Identify which cell holds the provided text, then report its [X, Y] central coordinate. 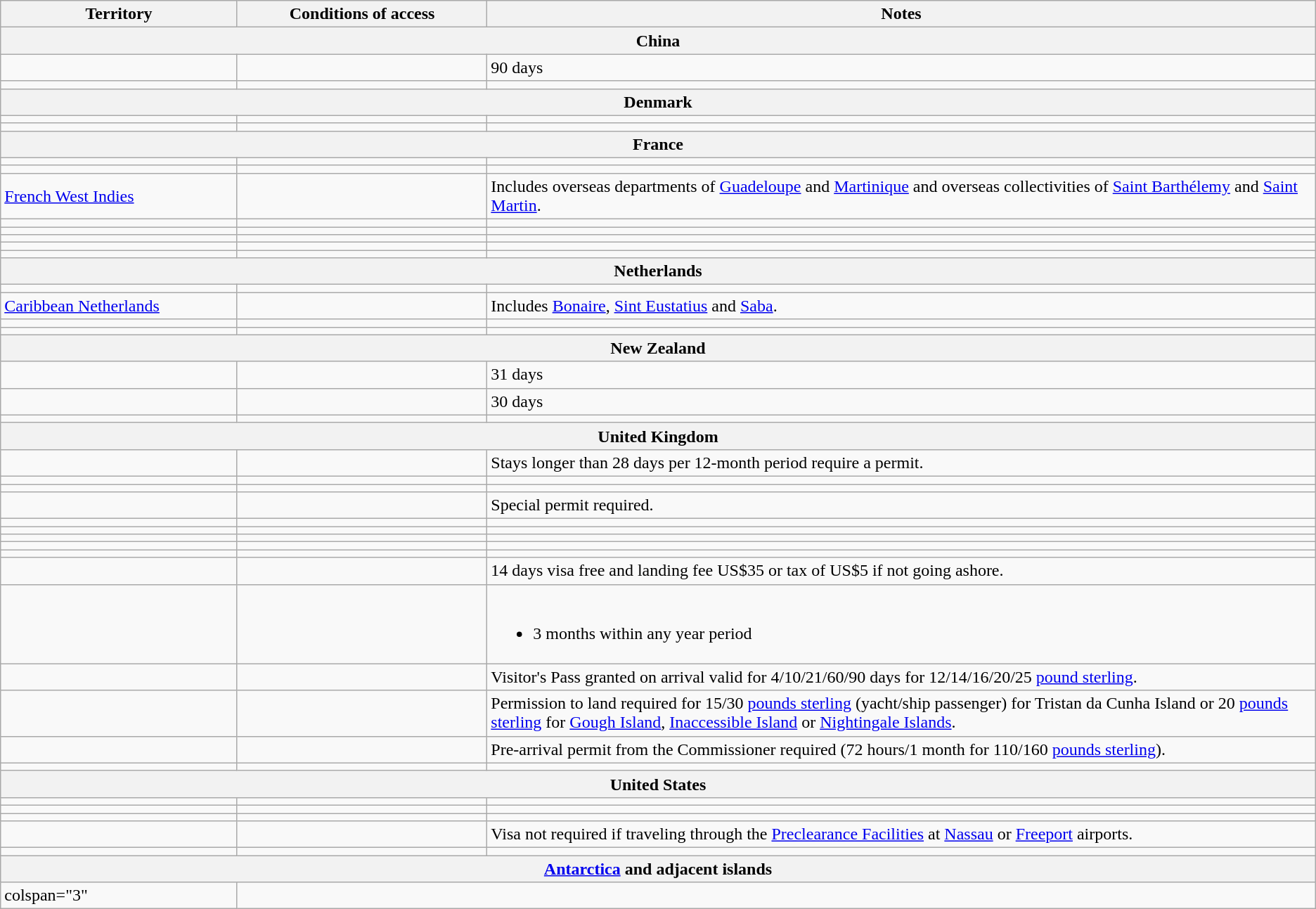
New Zealand [658, 348]
United States [658, 784]
Visitor's Pass granted on arrival valid for 4/10/21/60/90 days for 12/14/16/20/25 pound sterling. [901, 677]
90 days [901, 67]
14 days visa free and landing fee US$35 or tax of US$5 if not going ashore. [901, 571]
Visa not required if traveling through the Preclearance Facilities at Nassau or Freeport airports. [901, 834]
Netherlands [658, 271]
Antarctica and adjacent islands [658, 869]
Includes Bonaire, Sint Eustatius and Saba. [901, 306]
Caribbean Netherlands [120, 306]
30 days [901, 401]
Includes overseas departments of Guadeloupe and Martinique and overseas collectivities of Saint Barthélemy and Saint Martin. [901, 195]
Notes [901, 14]
French West Indies [120, 195]
31 days [901, 375]
Territory [120, 14]
China [658, 41]
Special permit required. [901, 505]
France [658, 144]
Conditions of access [361, 14]
Pre-arrival permit from the Commissioner required (72 hours/1 month for 110/160 pounds sterling). [901, 749]
3 months within any year period [901, 624]
colspan="3" [120, 896]
Stays longer than 28 days per 12-month period require a permit. [901, 463]
Denmark [658, 102]
United Kingdom [658, 436]
